Capture the cell that displays the provided text and extract its (x, y) central coordinate. 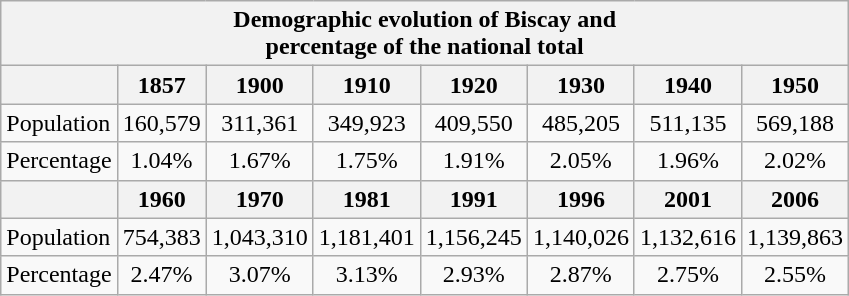
311,361 (260, 123)
1,132,616 (688, 237)
1.91% (474, 161)
1900 (260, 85)
754,383 (162, 237)
1930 (580, 85)
349,923 (366, 123)
1.96% (688, 161)
2.47% (162, 275)
409,550 (474, 123)
485,205 (580, 123)
1940 (688, 85)
2.55% (794, 275)
2006 (794, 199)
1,181,401 (366, 237)
1857 (162, 85)
1920 (474, 85)
2.93% (474, 275)
1996 (580, 199)
569,188 (794, 123)
160,579 (162, 123)
1,139,863 (794, 237)
1,043,310 (260, 237)
1910 (366, 85)
1991 (474, 199)
2.87% (580, 275)
511,135 (688, 123)
1960 (162, 199)
2001 (688, 199)
1,156,245 (474, 237)
2.75% (688, 275)
1.04% (162, 161)
Demographic evolution of Biscay andpercentage of the national total (425, 34)
1.67% (260, 161)
1.75% (366, 161)
2.05% (580, 161)
1950 (794, 85)
1,140,026 (580, 237)
3.13% (366, 275)
3.07% (260, 275)
2.02% (794, 161)
1970 (260, 199)
1981 (366, 199)
